For the text-containing cell, return its midpoint in (x, y) coordinate format. 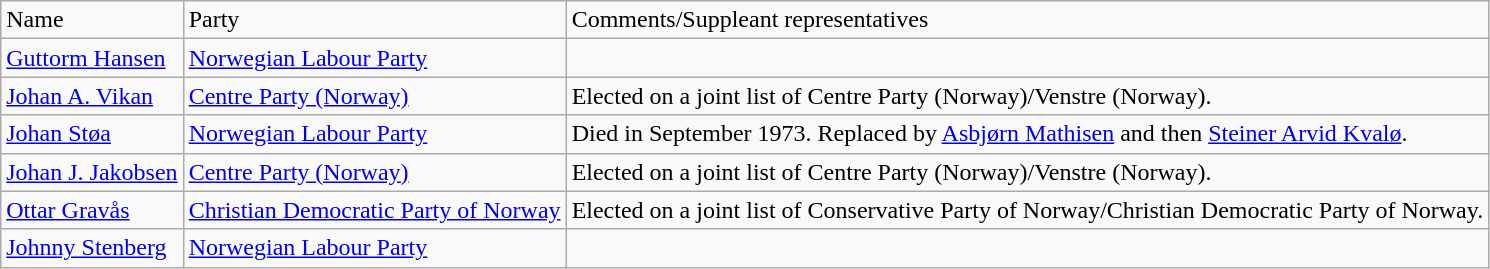
Ottar Gravås (92, 210)
Christian Democratic Party of Norway (374, 210)
Guttorm Hansen (92, 58)
Comments/Suppleant representatives (1028, 20)
Party (374, 20)
Elected on a joint list of Conservative Party of Norway/Christian Democratic Party of Norway. (1028, 210)
Died in September 1973. Replaced by Asbjørn Mathisen and then Steiner Arvid Kvalø. (1028, 134)
Johnny Stenberg (92, 248)
Name (92, 20)
Johan A. Vikan (92, 96)
Johan J. Jakobsen (92, 172)
Johan Støa (92, 134)
